Find where the given text appears and provide that cell's center as [x, y] coordinate. 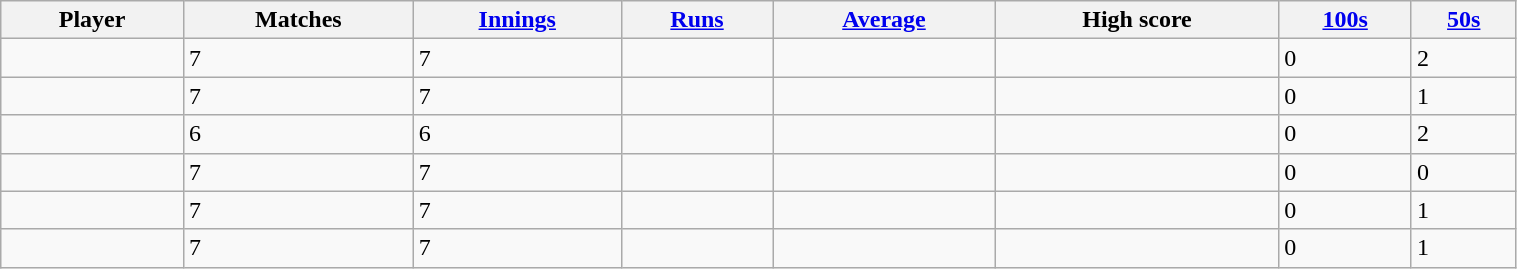
Runs [697, 20]
Average [884, 20]
Innings [517, 20]
50s [1464, 20]
High score [1137, 20]
Matches [298, 20]
100s [1346, 20]
Player [92, 20]
